Search for the cell housing the specified text and yield its [X, Y] center coordinate. 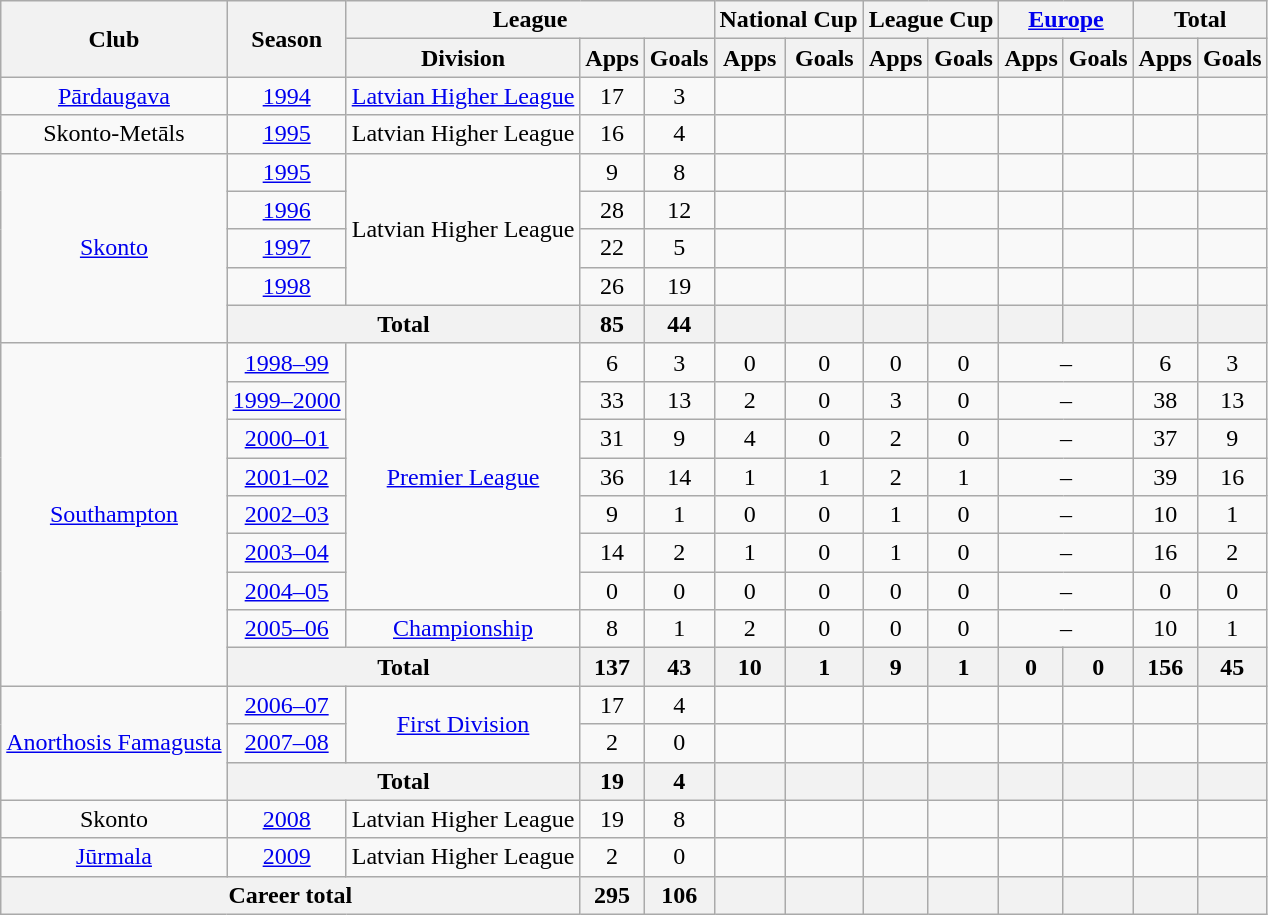
85 [612, 324]
156 [1165, 667]
2009 [286, 857]
Southampton [114, 514]
Pārdaugava [114, 96]
Club [114, 39]
National Cup [788, 20]
31 [612, 438]
Jūrmala [114, 857]
12 [679, 210]
33 [612, 400]
36 [612, 477]
1996 [286, 210]
1998–99 [286, 362]
1994 [286, 96]
45 [1232, 667]
Skonto-Metāls [114, 134]
38 [1165, 400]
League Cup [931, 20]
37 [1165, 438]
2004–05 [286, 591]
Career total [290, 895]
Europe [1066, 20]
2000–01 [286, 438]
2008 [286, 819]
137 [612, 667]
39 [1165, 477]
1997 [286, 248]
43 [679, 667]
106 [679, 895]
Season [286, 39]
First Division [463, 724]
2001–02 [286, 477]
Premier League [463, 476]
League [530, 20]
2002–03 [286, 515]
2003–04 [286, 553]
5 [679, 248]
Championship [463, 629]
2005–06 [286, 629]
22 [612, 248]
2007–08 [286, 743]
295 [612, 895]
Anorthosis Famagusta [114, 743]
2006–07 [286, 705]
Division [463, 58]
44 [679, 324]
1999–2000 [286, 400]
1998 [286, 286]
28 [612, 210]
26 [612, 286]
